Scan for the cell matching the given text and deliver its (X, Y) coordinate at center. 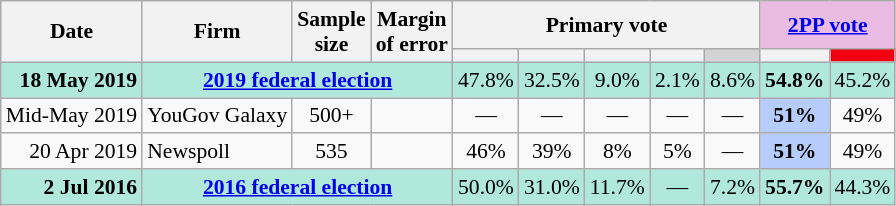
39% (552, 152)
31.0% (552, 187)
Marginof error (412, 32)
2PP vote (828, 25)
11.7% (618, 187)
9.0% (618, 80)
44.3% (863, 187)
45.2% (863, 80)
Mid-May 2019 (72, 116)
8% (618, 152)
50.0% (486, 187)
5% (678, 152)
2019 federal election (298, 80)
55.7% (794, 187)
Samplesize (331, 32)
535 (331, 152)
20 Apr 2019 (72, 152)
54.8% (794, 80)
7.2% (732, 187)
47.8% (486, 80)
Primary vote (606, 25)
2016 federal election (298, 187)
32.5% (552, 80)
46% (486, 152)
YouGov Galaxy (217, 116)
Date (72, 32)
2 Jul 2016 (72, 187)
Newspoll (217, 152)
500+ (331, 116)
2.1% (678, 80)
8.6% (732, 80)
18 May 2019 (72, 80)
Firm (217, 32)
